Detect which cell encompasses the target text, then output its (X, Y) center coordinate. 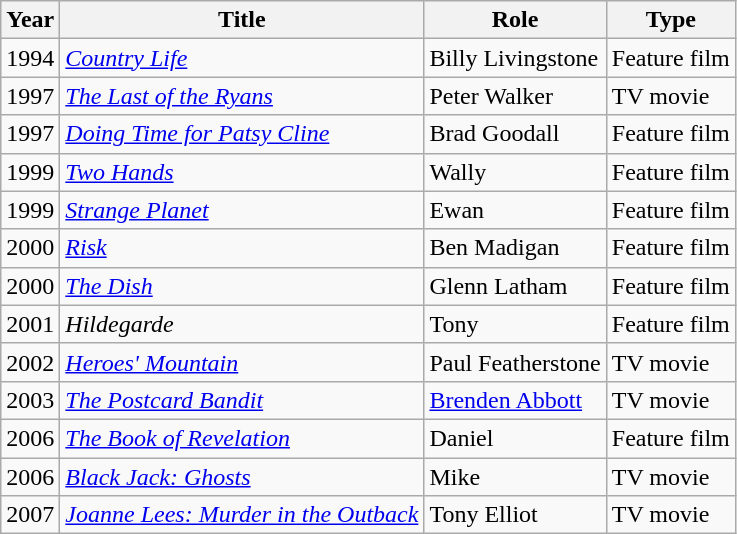
Tony (515, 324)
Tony Elliot (515, 515)
The Book of Revelation (242, 438)
Hildegarde (242, 324)
Doing Time for Patsy Cline (242, 134)
Country Life (242, 58)
Brad Goodall (515, 134)
The Postcard Bandit (242, 400)
2007 (30, 515)
Black Jack: Ghosts (242, 477)
Heroes' Mountain (242, 362)
Ben Madigan (515, 248)
2001 (30, 324)
Daniel (515, 438)
Strange Planet (242, 210)
Mike (515, 477)
Billy Livingstone (515, 58)
Joanne Lees: Murder in the Outback (242, 515)
2003 (30, 400)
Peter Walker (515, 96)
Year (30, 20)
The Last of the Ryans (242, 96)
Risk (242, 248)
Glenn Latham (515, 286)
Title (242, 20)
Ewan (515, 210)
Brenden Abbott (515, 400)
The Dish (242, 286)
Paul Featherstone (515, 362)
1994 (30, 58)
Type (670, 20)
2002 (30, 362)
Two Hands (242, 172)
Wally (515, 172)
Role (515, 20)
